Search for the cell housing the specified text and yield its (x, y) center coordinate. 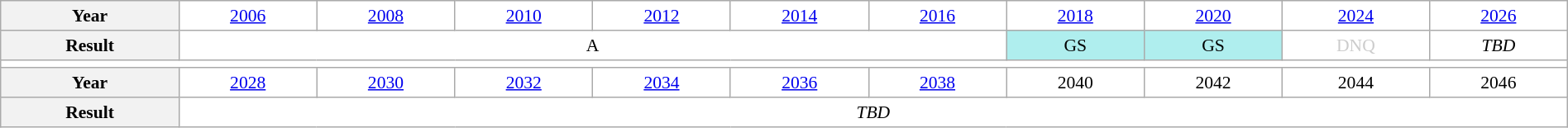
2034 (662, 83)
2042 (1214, 83)
2008 (385, 16)
2032 (524, 83)
2018 (1075, 16)
2046 (1499, 83)
2010 (524, 16)
A (592, 45)
2024 (1355, 16)
DNQ (1355, 45)
2030 (385, 83)
2038 (938, 83)
2006 (248, 16)
2036 (799, 83)
2020 (1214, 16)
2028 (248, 83)
2012 (662, 16)
2044 (1355, 83)
2016 (938, 16)
2014 (799, 16)
2040 (1075, 83)
2026 (1499, 16)
